Output the (X, Y) coordinate of the center of the cell containing the given text.  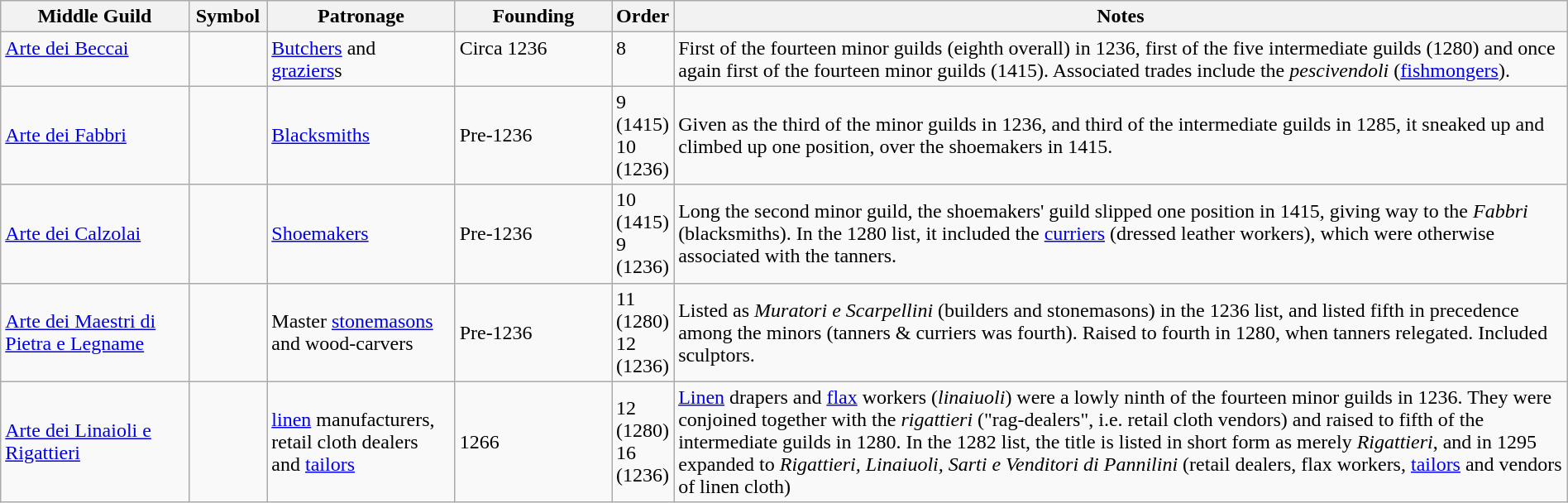
1266 (533, 442)
Arte dei Maestri di Pietra e Legname (94, 333)
Shoemakers (361, 233)
11 (1280) 12 (1236) (643, 333)
Patronage (361, 17)
Arte dei Calzolai (94, 233)
8 (643, 60)
10 (1415) 9 (1236) (643, 233)
Arte dei Fabbri (94, 136)
linen manufacturers, retail cloth dealers and tailors (361, 442)
Notes (1121, 17)
9 (1415) 10 (1236) (643, 136)
Circa 1236 (533, 60)
Middle Guild (94, 17)
Order (643, 17)
Master stonemasons and wood-carvers (361, 333)
Founding (533, 17)
Butchers and grazierss (361, 60)
Blacksmiths (361, 136)
12 (1280) 16 (1236) (643, 442)
Arte dei Linaioli e Rigattieri (94, 442)
Symbol (228, 17)
Arte dei Beccai (94, 60)
